Find where the given text appears and provide that cell's center as [x, y] coordinate. 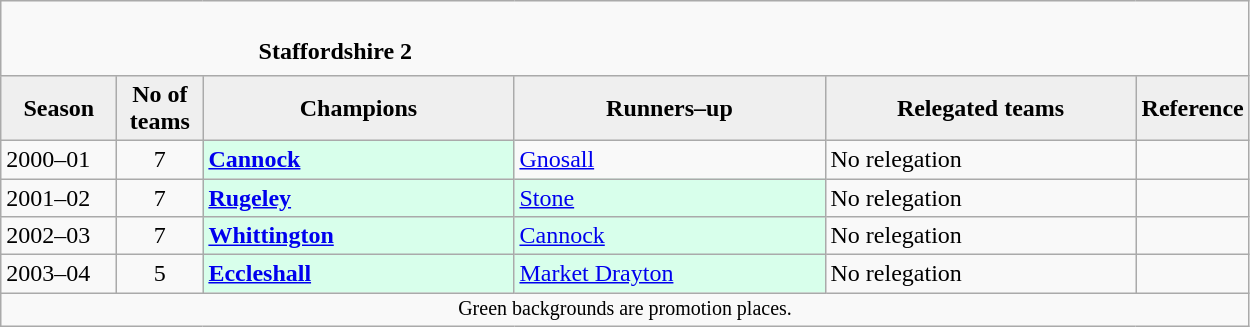
Green backgrounds are promotion places. [626, 310]
2003–04 [59, 274]
2001–02 [59, 197]
2000–01 [59, 159]
Relegated teams [980, 108]
Rugeley [358, 197]
Gnosall [670, 159]
Runners–up [670, 108]
5 [160, 274]
2002–03 [59, 236]
Season [59, 108]
Eccleshall [358, 274]
Whittington [358, 236]
Market Drayton [670, 274]
Champions [358, 108]
Reference [1192, 108]
Stone [670, 197]
No of teams [160, 108]
